Identify which cell holds the provided text, then report its (X, Y) central coordinate. 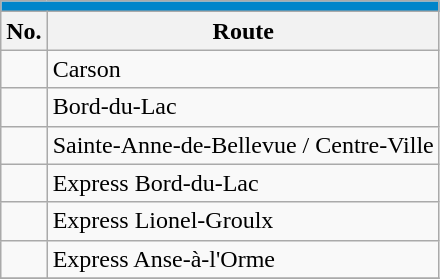
Express Anse-à-l'Orme (243, 259)
Express Bord-du-Lac (243, 183)
No. (24, 31)
Route (243, 31)
Sainte-Anne-de-Bellevue / Centre-Ville (243, 145)
Express Lionel-Groulx (243, 221)
Bord-du-Lac (243, 107)
Carson (243, 69)
